Detect which cell encompasses the target text, then output its (X, Y) center coordinate. 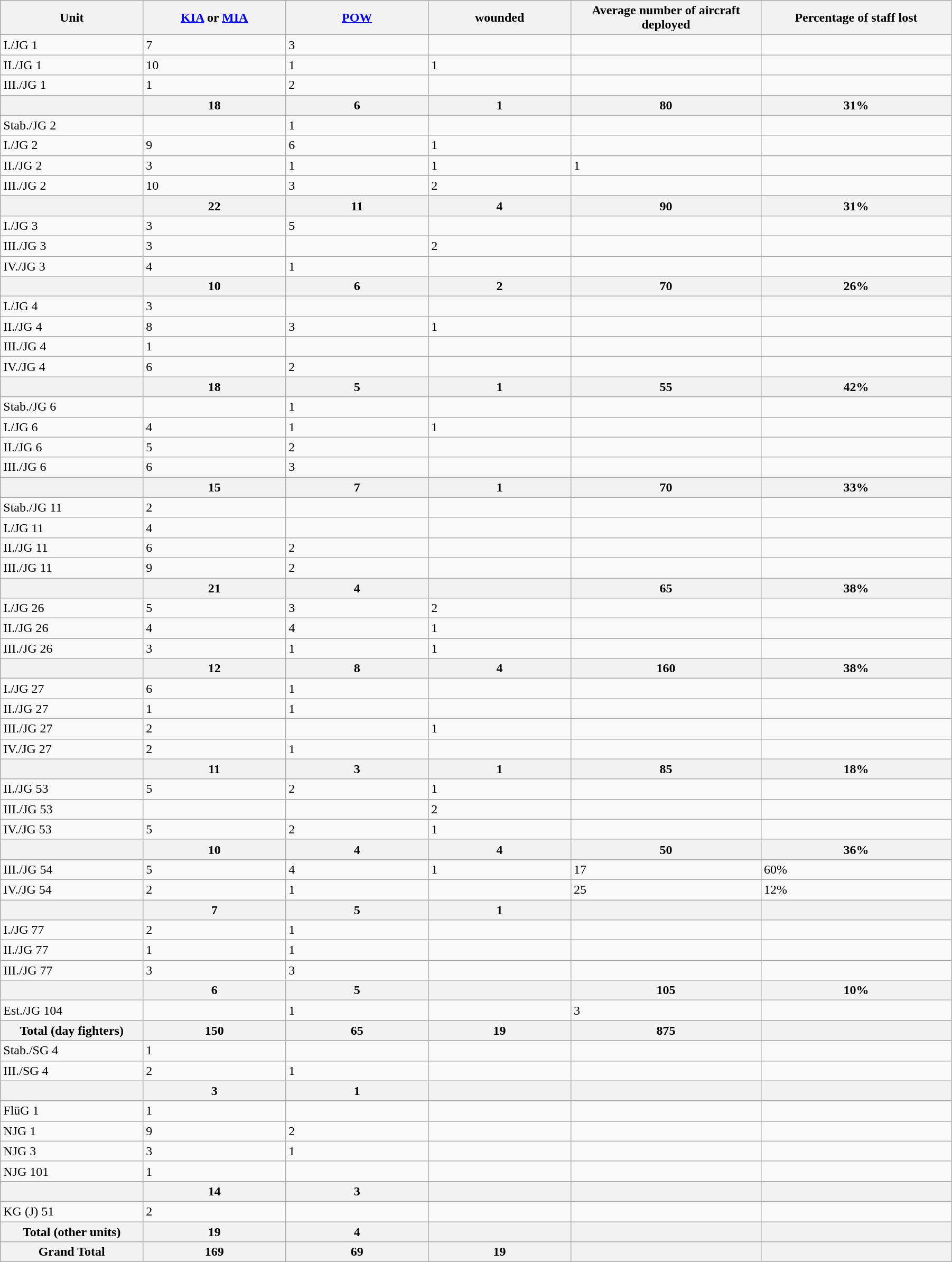
II./JG 4 (72, 327)
III./JG 53 (72, 809)
III./JG 2 (72, 185)
FlüG 1 (72, 1111)
17 (666, 869)
NJG 3 (72, 1151)
80 (666, 105)
Percentage of staff lost (856, 18)
69 (357, 1252)
12% (856, 889)
II./JG 53 (72, 789)
III./JG 26 (72, 648)
wounded (500, 18)
Stab./JG 6 (72, 407)
18% (856, 769)
II./JG 27 (72, 709)
I./JG 6 (72, 427)
Stab./JG 2 (72, 125)
III./JG 1 (72, 85)
55 (666, 387)
III./JG 54 (72, 869)
NJG 1 (72, 1131)
33% (856, 487)
160 (666, 669)
21 (214, 588)
III./JG 11 (72, 568)
26% (856, 286)
Stab./SG 4 (72, 1051)
60% (856, 869)
875 (666, 1031)
36% (856, 849)
I./JG 27 (72, 689)
II./JG 11 (72, 548)
NJG 101 (72, 1171)
I./JG 26 (72, 608)
10% (856, 990)
IV./JG 27 (72, 749)
150 (214, 1031)
Average number of aircraft deployed (666, 18)
III./JG 3 (72, 246)
50 (666, 849)
II./JG 6 (72, 447)
Total (other units) (72, 1232)
25 (666, 889)
Grand Total (72, 1252)
12 (214, 669)
III./JG 27 (72, 729)
IV./JG 54 (72, 889)
III./JG 77 (72, 970)
III./SG 4 (72, 1071)
IV./JG 4 (72, 367)
IV./JG 53 (72, 829)
169 (214, 1252)
22 (214, 206)
III./JG 4 (72, 347)
90 (666, 206)
I./JG 3 (72, 226)
KG (J) 51 (72, 1211)
II./JG 1 (72, 65)
85 (666, 769)
Total (day fighters) (72, 1031)
42% (856, 387)
I./JG 1 (72, 45)
Stab./JG 11 (72, 507)
II./JG 26 (72, 628)
15 (214, 487)
Est./JG 104 (72, 1010)
III./JG 6 (72, 467)
IV./JG 3 (72, 266)
POW (357, 18)
I./JG 11 (72, 527)
105 (666, 990)
II./JG 77 (72, 950)
I./JG 4 (72, 307)
14 (214, 1191)
Unit (72, 18)
I./JG 77 (72, 930)
KIA or MIA (214, 18)
II./JG 2 (72, 165)
I./JG 2 (72, 145)
